Return [X, Y] of the center of cell containing provided text 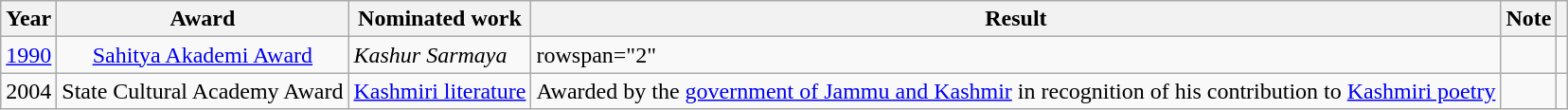
Sahitya Akademi Award [203, 55]
1990 [28, 55]
2004 [28, 91]
Kashur Sarmaya [439, 55]
Awarded by the government of Jammu and Kashmir in recognition of his contribution to Kashmiri poetry [1016, 91]
Note [1528, 19]
Result [1016, 19]
Nominated work [439, 19]
Award [203, 19]
Year [28, 19]
Kashmiri literature [439, 91]
State Cultural Academy Award [203, 91]
rowspan="2" [1016, 55]
